Return [x, y] of the center of cell containing provided text 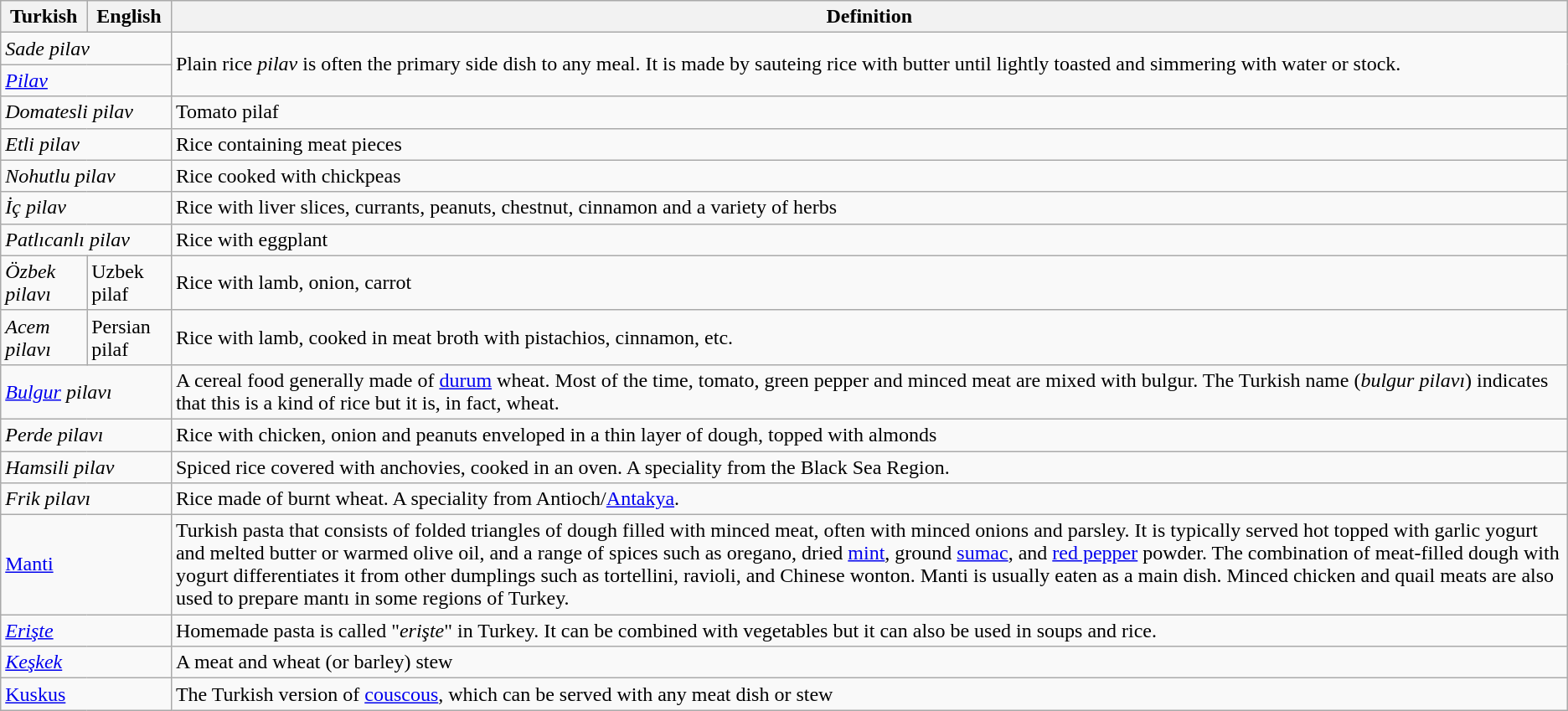
A meat and wheat (or barley) stew [869, 662]
Homemade pasta is called "erişte" in Turkey. It can be combined with vegetables but it can also be used in soups and rice. [869, 631]
Perde pilavı [86, 435]
Rice with eggplant [869, 240]
Domatesli pilav [86, 112]
Turkish [44, 17]
Nohutlu pilav [86, 176]
Sade pilav [86, 49]
Rice with liver slices, currants, peanuts, chestnut, cinnamon and a variety of herbs [869, 208]
Acem pilavı [44, 337]
Patlıcanlı pilav [86, 240]
Rice with lamb, onion, carrot [869, 283]
The Turkish version of couscous, which can be served with any meat dish or stew [869, 694]
English [129, 17]
Definition [869, 17]
Rice containing meat pieces [869, 144]
Pilav [86, 80]
Manti [86, 564]
Hamsili pilav [86, 466]
Kuskus [86, 694]
Uzbek pilaf [129, 283]
Keşkek [86, 662]
Tomato pilaf [869, 112]
Rice made of burnt wheat. A speciality from Antioch/Antakya. [869, 499]
Rice with chicken, onion and peanuts enveloped in a thin layer of dough, topped with almonds [869, 435]
Rice with lamb, cooked in meat broth with pistachios, cinnamon, etc. [869, 337]
Erişte [86, 631]
Özbek pilavı [44, 283]
Persian pilaf [129, 337]
Bulgur pilavı [86, 392]
İç pilav [86, 208]
Rice cooked with chickpeas [869, 176]
Frik pilavı [86, 499]
Spiced rice covered with anchovies, cooked in an oven. A speciality from the Black Sea Region. [869, 466]
Etli pilav [86, 144]
